Locate the cell with the specified text and output its [x, y] center coordinate. 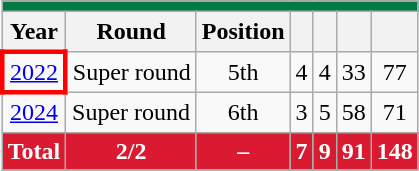
91 [354, 151]
3 [302, 112]
Round [132, 32]
Position [243, 32]
58 [354, 112]
33 [354, 72]
6th [243, 112]
Year [34, 32]
9 [324, 151]
7 [302, 151]
5th [243, 72]
5 [324, 112]
– [243, 151]
2024 [34, 112]
148 [394, 151]
2/2 [132, 151]
2022 [34, 72]
Total [34, 151]
71 [394, 112]
77 [394, 72]
